Extract the [x, y] coordinate from the center of the cell holding the provided text.  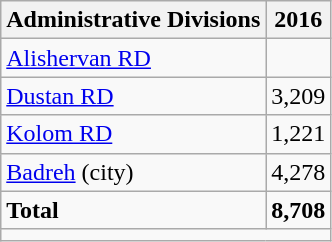
2016 [298, 20]
3,209 [298, 96]
Administrative Divisions [134, 20]
4,278 [298, 172]
Total [134, 210]
Kolom RD [134, 134]
Alishervan RD [134, 58]
1,221 [298, 134]
Dustan RD [134, 96]
Badreh (city) [134, 172]
8,708 [298, 210]
